Extract the (X, Y) coordinate from the center of the cell holding the provided text.  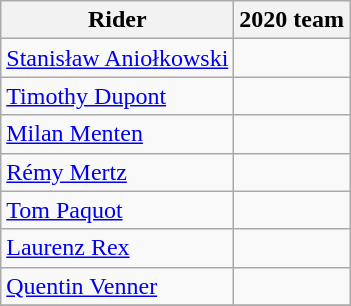
Rider (118, 20)
2020 team (292, 20)
Milan Menten (118, 134)
Timothy Dupont (118, 96)
Stanisław Aniołkowski (118, 58)
Tom Paquot (118, 210)
Quentin Venner (118, 286)
Laurenz Rex (118, 248)
Rémy Mertz (118, 172)
